Find where the given text appears and provide that cell's center as [X, Y] coordinate. 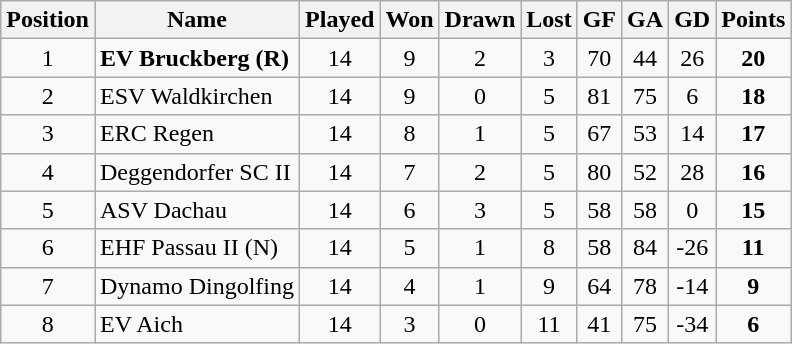
53 [646, 134]
Dynamo Dingolfing [196, 286]
EV Aich [196, 324]
EV Bruckberg (R) [196, 58]
Deggendorfer SC II [196, 172]
Drawn [480, 20]
Name [196, 20]
18 [754, 96]
-14 [692, 286]
67 [599, 134]
44 [646, 58]
64 [599, 286]
28 [692, 172]
16 [754, 172]
80 [599, 172]
84 [646, 248]
GD [692, 20]
GA [646, 20]
15 [754, 210]
78 [646, 286]
20 [754, 58]
ASV Dachau [196, 210]
52 [646, 172]
Played [340, 20]
EHF Passau II (N) [196, 248]
Points [754, 20]
Won [410, 20]
41 [599, 324]
26 [692, 58]
Lost [549, 20]
Position [48, 20]
ERC Regen [196, 134]
GF [599, 20]
ESV Waldkirchen [196, 96]
81 [599, 96]
-34 [692, 324]
-26 [692, 248]
17 [754, 134]
70 [599, 58]
